Provide the (X, Y) coordinate of the cell's center where the given text is located.  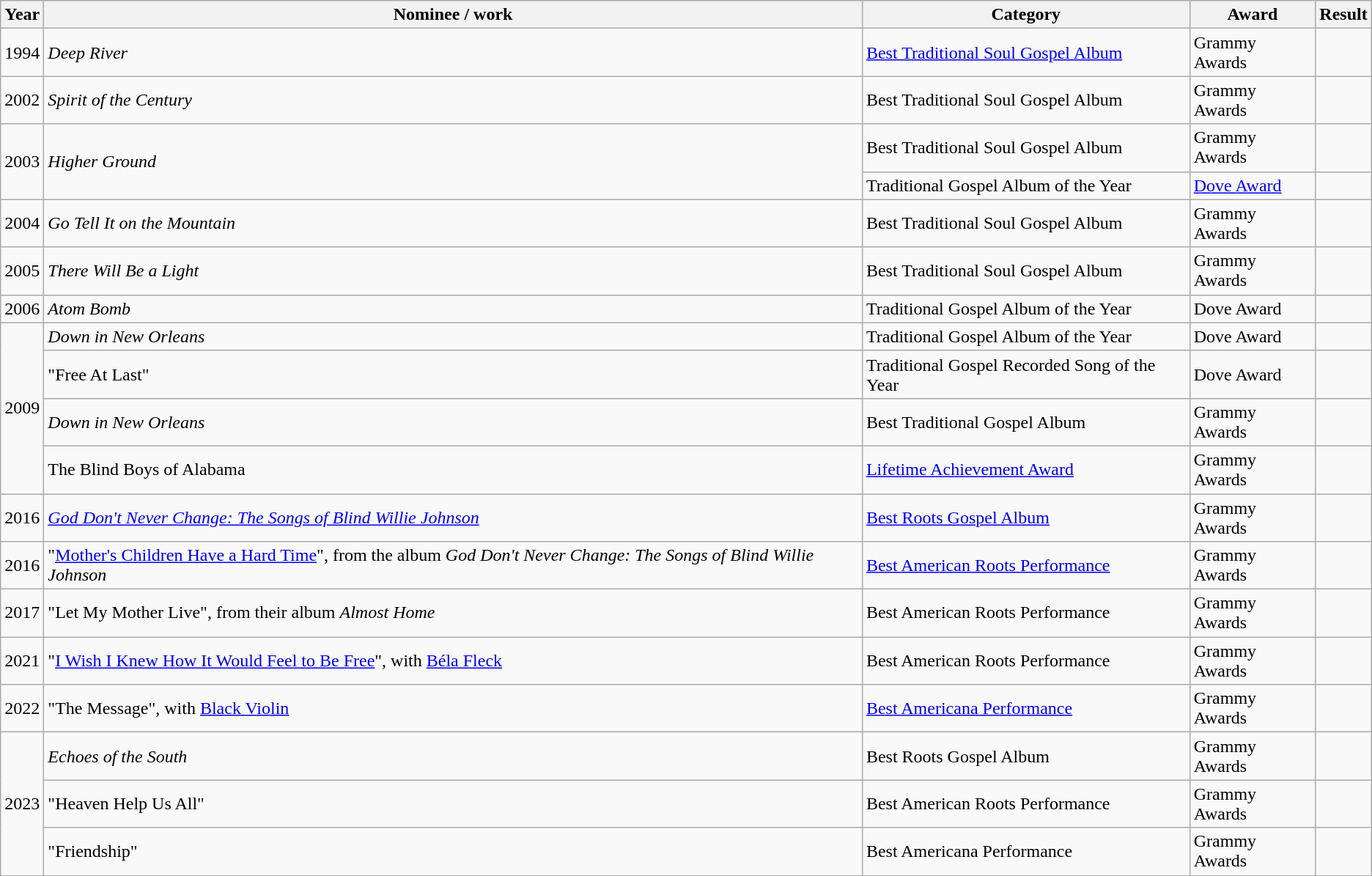
"Free At Last" (453, 374)
Result (1343, 15)
2009 (22, 408)
Deep River (453, 53)
Higher Ground (453, 161)
Go Tell It on the Mountain (453, 223)
There Will Be a Light (453, 271)
Award (1253, 15)
2002 (22, 100)
"The Message", with Black Violin (453, 708)
Spirit of the Century (453, 100)
2022 (22, 708)
"Let My Mother Live", from their album Almost Home (453, 613)
Traditional Gospel Recorded Song of the Year (1026, 374)
2003 (22, 161)
"Mother's Children Have a Hard Time", from the album God Don't Never Change: The Songs of Blind Willie Johnson (453, 566)
Atom Bomb (453, 309)
2005 (22, 271)
Best Traditional Gospel Album (1026, 422)
"I Wish I Knew How It Would Feel to Be Free", with Béla Fleck (453, 661)
2004 (22, 223)
Nominee / work (453, 15)
"Heaven Help Us All" (453, 803)
2006 (22, 309)
God Don't Never Change: The Songs of Blind Willie Johnson (453, 518)
The Blind Boys of Alabama (453, 469)
1994 (22, 53)
Lifetime Achievement Award (1026, 469)
2021 (22, 661)
"Friendship" (453, 852)
2023 (22, 803)
Echoes of the South (453, 757)
Year (22, 15)
Category (1026, 15)
2017 (22, 613)
